Detect which cell encompasses the target text, then output its (X, Y) center coordinate. 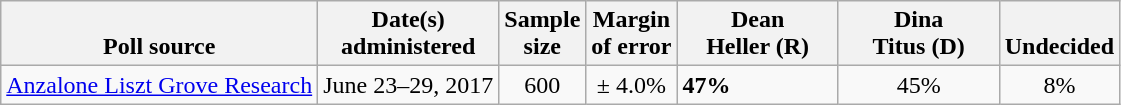
Anzalone Liszt Grove Research (160, 85)
DeanHeller (R) (758, 34)
DinaTitus (D) (918, 34)
45% (918, 85)
600 (542, 85)
Samplesize (542, 34)
47% (758, 85)
Date(s)administered (408, 34)
Poll source (160, 34)
Undecided (1059, 34)
Marginof error (632, 34)
8% (1059, 85)
June 23–29, 2017 (408, 85)
± 4.0% (632, 85)
